For the text-containing cell, return its midpoint in (x, y) coordinate format. 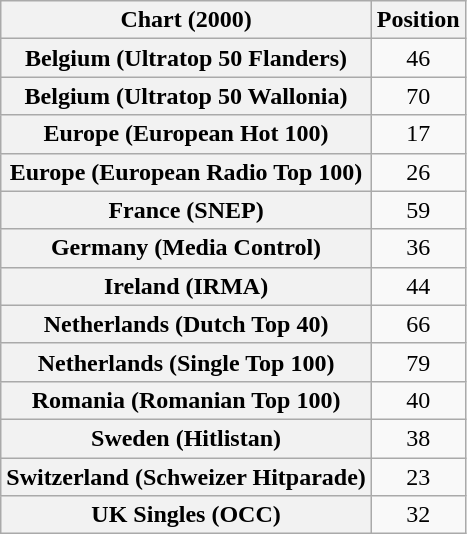
59 (418, 210)
France (SNEP) (186, 210)
Sweden (Hitlistan) (186, 438)
Belgium (Ultratop 50 Wallonia) (186, 96)
36 (418, 248)
Germany (Media Control) (186, 248)
Ireland (IRMA) (186, 286)
40 (418, 400)
23 (418, 477)
Europe (European Radio Top 100) (186, 172)
66 (418, 324)
Netherlands (Single Top 100) (186, 362)
Netherlands (Dutch Top 40) (186, 324)
Europe (European Hot 100) (186, 134)
UK Singles (OCC) (186, 515)
46 (418, 58)
Chart (2000) (186, 20)
38 (418, 438)
32 (418, 515)
Belgium (Ultratop 50 Flanders) (186, 58)
70 (418, 96)
17 (418, 134)
Romania (Romanian Top 100) (186, 400)
26 (418, 172)
44 (418, 286)
Switzerland (Schweizer Hitparade) (186, 477)
Position (418, 20)
79 (418, 362)
